Provide the (X, Y) coordinate of the cell's center where the given text is located.  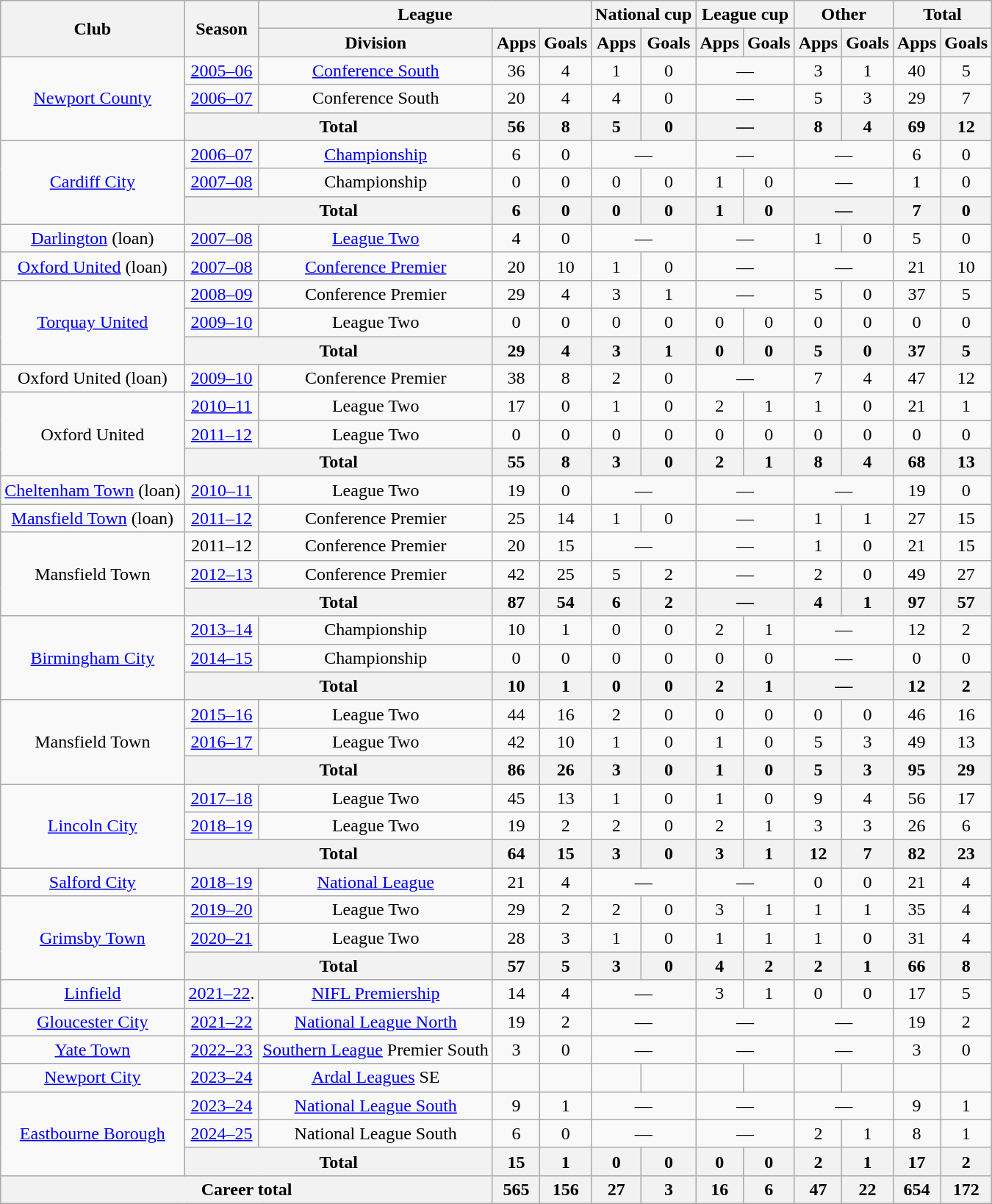
23 (966, 854)
Linfield (93, 994)
565 (516, 1189)
68 (916, 462)
2015–16 (222, 714)
46 (916, 714)
2024–25 (222, 1133)
2012–13 (222, 574)
Oxford United (93, 434)
55 (516, 462)
28 (516, 938)
2020–21 (222, 938)
38 (516, 379)
2021–22 (222, 1022)
National League North (375, 1022)
League cup (745, 15)
Division (375, 43)
45 (516, 798)
66 (916, 966)
Southern League Premier South (375, 1050)
64 (516, 854)
Newport County (93, 98)
40 (916, 71)
2014–15 (222, 658)
Grimsby Town (93, 938)
172 (966, 1189)
97 (916, 602)
82 (916, 854)
654 (916, 1189)
Birmingham City (93, 658)
35 (916, 910)
League (425, 15)
2019–20 (222, 910)
2016–17 (222, 742)
Career total (247, 1189)
National League (375, 882)
Ardal Leagues SE (375, 1078)
Season (222, 29)
Salford City (93, 882)
2017–18 (222, 798)
Club (93, 29)
Lincoln City (93, 825)
Yate Town (93, 1050)
31 (916, 938)
95 (916, 770)
86 (516, 770)
36 (516, 71)
Newport City (93, 1078)
2013–14 (222, 630)
Eastbourne Borough (93, 1133)
2022–23 (222, 1050)
69 (916, 126)
2008–09 (222, 294)
2005–06 (222, 71)
22 (868, 1189)
Cardiff City (93, 182)
Mansfield Town (loan) (93, 518)
Torquay United (93, 322)
44 (516, 714)
Cheltenham Town (loan) (93, 490)
Other (844, 15)
NIFL Premiership (375, 994)
87 (516, 602)
Gloucester City (93, 1022)
156 (566, 1189)
National cup (644, 15)
54 (566, 602)
Darlington (loan) (93, 238)
2021–22. (222, 994)
